Extract the (X, Y) coordinate from the center of the cell holding the provided text.  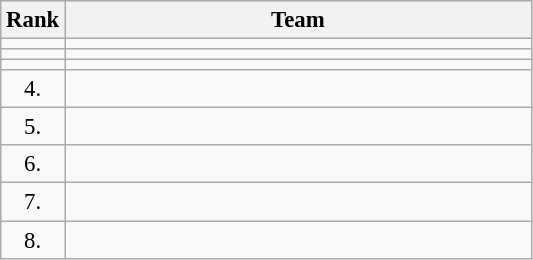
6. (33, 165)
8. (33, 240)
4. (33, 89)
5. (33, 127)
7. (33, 202)
Rank (33, 20)
Team (298, 20)
